Identify which cell holds the provided text, then report its (X, Y) central coordinate. 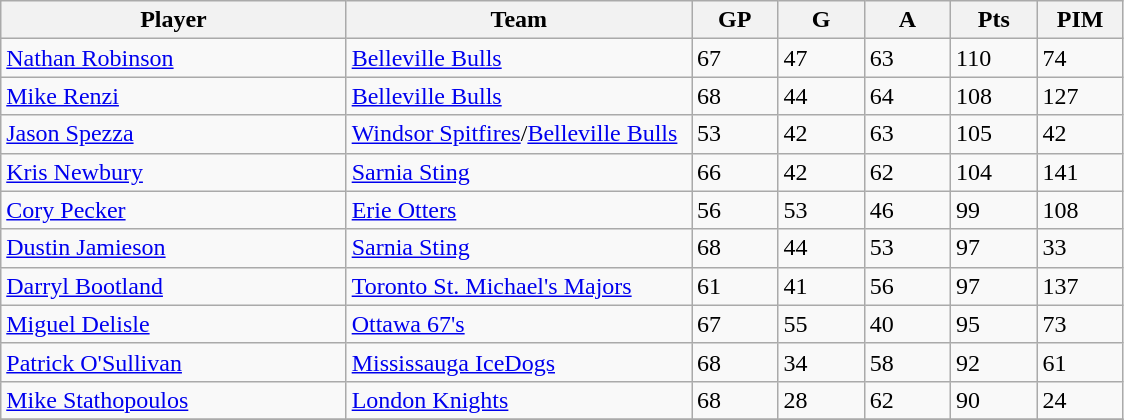
34 (821, 362)
95 (994, 324)
90 (994, 400)
London Knights (518, 400)
Team (518, 20)
73 (1080, 324)
PIM (1080, 20)
Toronto St. Michael's Majors (518, 286)
Windsor Spitfires/Belleville Bulls (518, 134)
Mike Renzi (174, 96)
74 (1080, 58)
110 (994, 58)
47 (821, 58)
141 (1080, 172)
40 (907, 324)
24 (1080, 400)
104 (994, 172)
Ottawa 67's (518, 324)
127 (1080, 96)
Mike Stathopoulos (174, 400)
G (821, 20)
Nathan Robinson (174, 58)
Miguel Delisle (174, 324)
33 (1080, 248)
Erie Otters (518, 210)
Darryl Bootland (174, 286)
GP (735, 20)
99 (994, 210)
55 (821, 324)
Pts (994, 20)
137 (1080, 286)
Cory Pecker (174, 210)
28 (821, 400)
105 (994, 134)
Dustin Jamieson (174, 248)
Patrick O'Sullivan (174, 362)
Mississauga IceDogs (518, 362)
66 (735, 172)
41 (821, 286)
Jason Spezza (174, 134)
46 (907, 210)
Player (174, 20)
64 (907, 96)
92 (994, 362)
Kris Newbury (174, 172)
58 (907, 362)
A (907, 20)
